From the cell containing the given text, extract its center point as [X, Y] coordinate. 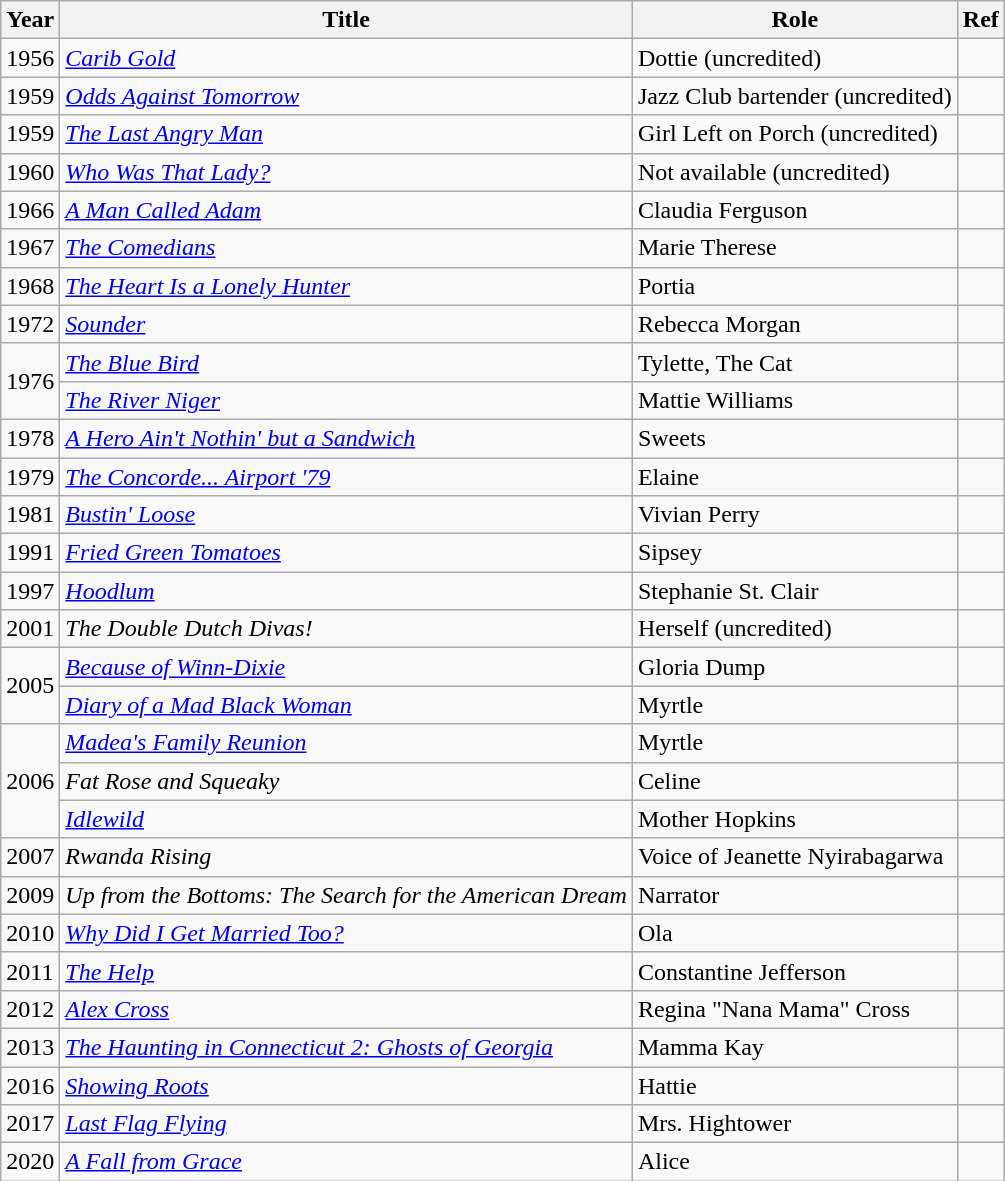
Girl Left on Porch (uncredited) [794, 134]
Odds Against Tomorrow [346, 96]
Rebecca Morgan [794, 324]
2006 [30, 781]
The Concorde... Airport '79 [346, 477]
1997 [30, 591]
1981 [30, 515]
Mamma Kay [794, 1047]
Role [794, 20]
Up from the Bottoms: The Search for the American Dream [346, 895]
1968 [30, 286]
2020 [30, 1162]
Herself (uncredited) [794, 629]
2012 [30, 1009]
Carib Gold [346, 58]
1978 [30, 438]
Madea's Family Reunion [346, 743]
A Fall from Grace [346, 1162]
Portia [794, 286]
2017 [30, 1124]
1966 [30, 210]
Claudia Ferguson [794, 210]
The Double Dutch Divas! [346, 629]
Diary of a Mad Black Woman [346, 705]
Tylette, The Cat [794, 362]
Vivian Perry [794, 515]
Who Was That Lady? [346, 172]
The Last Angry Man [346, 134]
2001 [30, 629]
Mother Hopkins [794, 819]
Elaine [794, 477]
The Blue Bird [346, 362]
Hattie [794, 1085]
Celine [794, 781]
Year [30, 20]
Rwanda Rising [346, 857]
Dottie (uncredited) [794, 58]
Ref [980, 20]
Fat Rose and Squeaky [346, 781]
2005 [30, 686]
Hoodlum [346, 591]
2016 [30, 1085]
Idlewild [346, 819]
Stephanie St. Clair [794, 591]
2007 [30, 857]
Narrator [794, 895]
The Haunting in Connecticut 2: Ghosts of Georgia [346, 1047]
1967 [30, 248]
2013 [30, 1047]
Why Did I Get Married Too? [346, 933]
1976 [30, 381]
A Hero Ain't Nothin' but a Sandwich [346, 438]
Ola [794, 933]
1960 [30, 172]
Marie Therese [794, 248]
The Help [346, 971]
Showing Roots [346, 1085]
Not available (uncredited) [794, 172]
Constantine Jefferson [794, 971]
Mrs. Hightower [794, 1124]
Gloria Dump [794, 667]
Regina "Nana Mama" Cross [794, 1009]
Because of Winn-Dixie [346, 667]
Sweets [794, 438]
1979 [30, 477]
A Man Called Adam [346, 210]
1972 [30, 324]
The Heart Is a Lonely Hunter [346, 286]
Last Flag Flying [346, 1124]
Title [346, 20]
1991 [30, 553]
2011 [30, 971]
Sounder [346, 324]
The River Niger [346, 400]
2010 [30, 933]
Voice of Jeanette Nyirabagarwa [794, 857]
Sipsey [794, 553]
Alex Cross [346, 1009]
Bustin' Loose [346, 515]
Mattie Williams [794, 400]
Fried Green Tomatoes [346, 553]
Alice [794, 1162]
2009 [30, 895]
Jazz Club bartender (uncredited) [794, 96]
The Comedians [346, 248]
1956 [30, 58]
